Locate the cell with the specified text and output its (x, y) center coordinate. 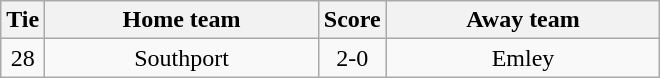
2-0 (352, 58)
Home team (182, 20)
Southport (182, 58)
Emley (523, 58)
Away team (523, 20)
Tie (23, 20)
Score (352, 20)
28 (23, 58)
